For the text-containing cell, return its midpoint in (x, y) coordinate format. 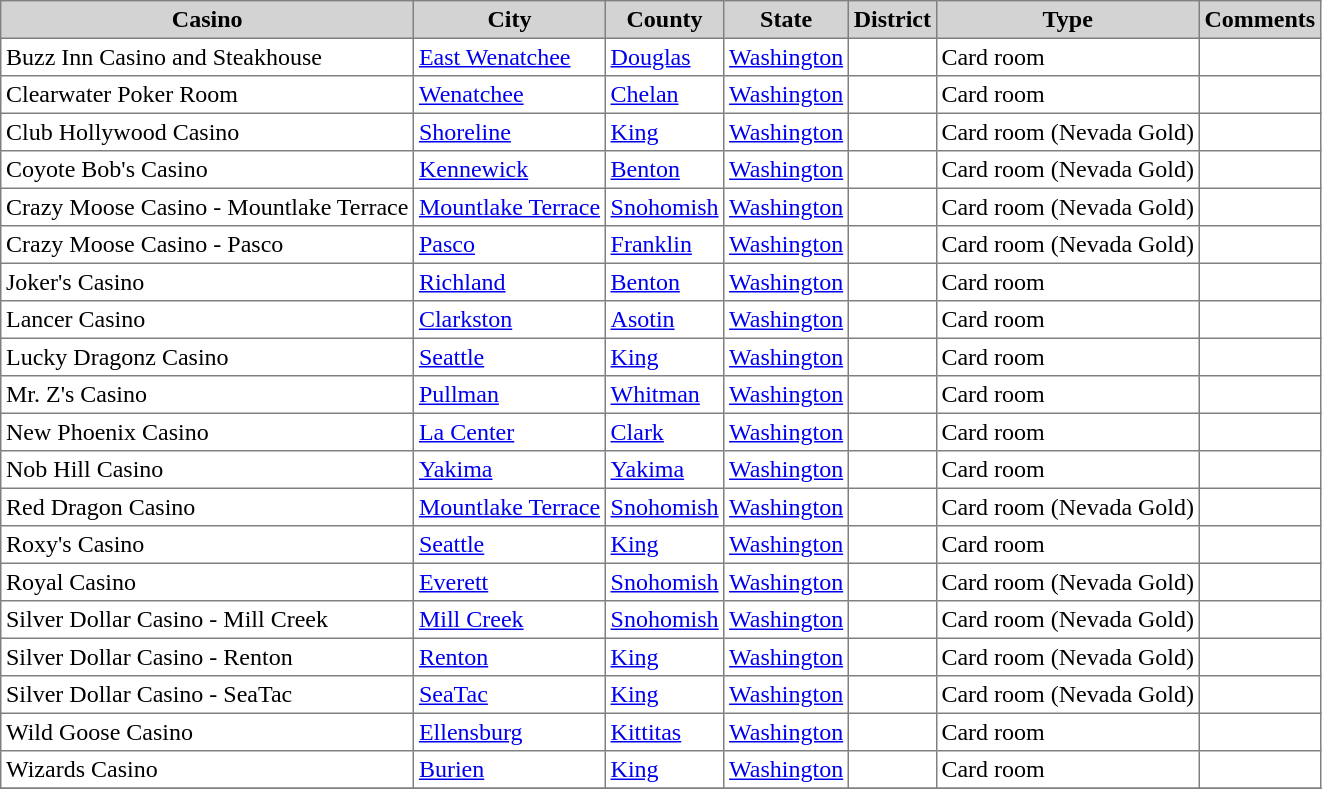
Pasco (510, 245)
Everett (510, 582)
Renton (510, 657)
Chelan (664, 95)
Clark (664, 432)
Crazy Moose Casino - Pasco (208, 245)
Burien (510, 770)
Silver Dollar Casino - Mill Creek (208, 620)
La Center (510, 432)
Nob Hill Casino (208, 470)
SeaTac (510, 695)
Lucky Dragonz Casino (208, 357)
Clearwater Poker Room (208, 95)
Silver Dollar Casino - Renton (208, 657)
State (786, 20)
District (892, 20)
Crazy Moose Casino - Mountlake Terrace (208, 207)
Wizards Casino (208, 770)
Wild Goose Casino (208, 732)
East Wenatchee (510, 57)
Asotin (664, 320)
Roxy's Casino (208, 545)
Pullman (510, 395)
Whitman (664, 395)
Wenatchee (510, 95)
Royal Casino (208, 582)
Red Dragon Casino (208, 507)
Coyote Bob's Casino (208, 170)
Shoreline (510, 132)
Buzz Inn Casino and Steakhouse (208, 57)
Kittitas (664, 732)
Ellensburg (510, 732)
Mr. Z's Casino (208, 395)
New Phoenix Casino (208, 432)
Type (1068, 20)
Lancer Casino (208, 320)
Club Hollywood Casino (208, 132)
County (664, 20)
Franklin (664, 245)
Richland (510, 282)
Mill Creek (510, 620)
Silver Dollar Casino - SeaTac (208, 695)
Kennewick (510, 170)
Casino (208, 20)
Douglas (664, 57)
Clarkston (510, 320)
Joker's Casino (208, 282)
City (510, 20)
Comments (1260, 20)
